Extract the (X, Y) coordinate from the center of the cell holding the provided text.  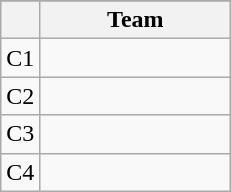
C1 (20, 58)
C2 (20, 96)
Team (136, 20)
C3 (20, 134)
C4 (20, 172)
